Capture the cell that displays the provided text and extract its [X, Y] central coordinate. 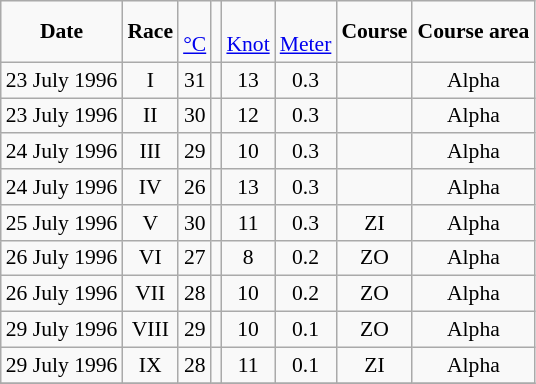
Meter [306, 32]
VI [150, 258]
I [150, 80]
III [150, 152]
VII [150, 294]
27 [194, 258]
26 [194, 187]
IX [150, 365]
IV [150, 187]
°C [194, 32]
12 [248, 116]
Knot [248, 32]
Date [62, 32]
II [150, 116]
Course area [473, 32]
31 [194, 80]
VIII [150, 330]
Course [374, 32]
8 [248, 258]
25 July 1996 [62, 223]
V [150, 223]
Race [150, 32]
